Output the [X, Y] coordinate of the center of the cell containing the given text.  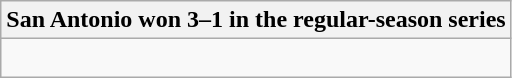
San Antonio won 3–1 in the regular-season series [256, 20]
